Provide the [X, Y] coordinate of the cell's center where the given text is located.  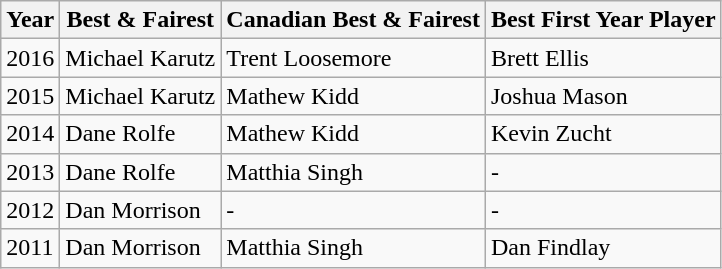
2013 [30, 172]
2011 [30, 248]
2012 [30, 210]
Best & Fairest [140, 20]
2015 [30, 96]
2016 [30, 58]
Best First Year Player [603, 20]
Trent Loosemore [354, 58]
Year [30, 20]
Kevin Zucht [603, 134]
Brett Ellis [603, 58]
Canadian Best & Fairest [354, 20]
Joshua Mason [603, 96]
2014 [30, 134]
Dan Findlay [603, 248]
